Find where the given text appears and provide that cell's center as [X, Y] coordinate. 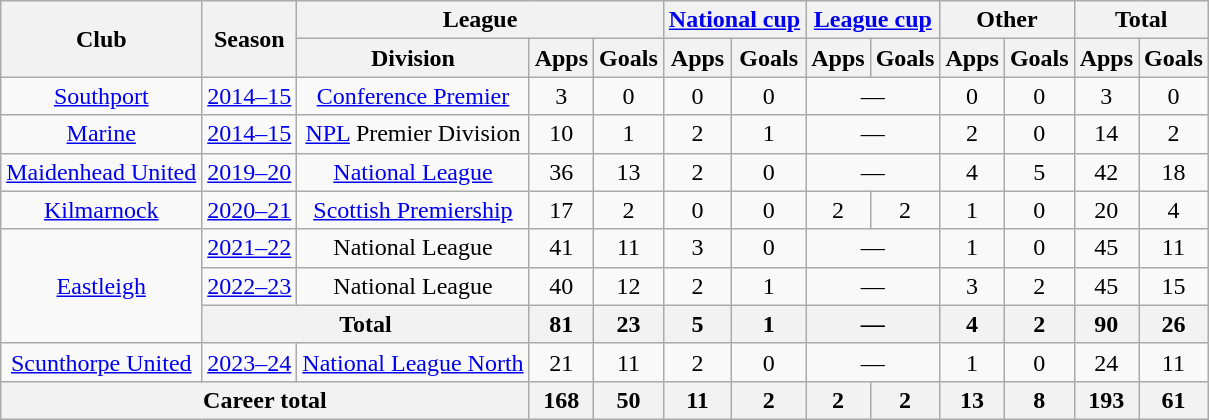
81 [561, 324]
10 [561, 134]
41 [561, 248]
Maidenhead United [102, 172]
Scunthorpe United [102, 362]
Scottish Premiership [413, 210]
40 [561, 286]
17 [561, 210]
15 [1174, 286]
18 [1174, 172]
2021–22 [250, 248]
League [480, 20]
Season [250, 39]
2022–23 [250, 286]
193 [1106, 400]
Marine [102, 134]
2019–20 [250, 172]
14 [1106, 134]
2023–24 [250, 362]
National League North [413, 362]
Career total [265, 400]
Kilmarnock [102, 210]
2020–21 [250, 210]
61 [1174, 400]
36 [561, 172]
12 [629, 286]
Eastleigh [102, 286]
26 [1174, 324]
23 [629, 324]
NPL Premier Division [413, 134]
50 [629, 400]
20 [1106, 210]
Conference Premier [413, 96]
League cup [873, 20]
Southport [102, 96]
90 [1106, 324]
168 [561, 400]
National cup [734, 20]
Division [413, 58]
Other [1007, 20]
Club [102, 39]
24 [1106, 362]
21 [561, 362]
42 [1106, 172]
8 [1039, 400]
